Return [X, Y] of the center of cell containing provided text 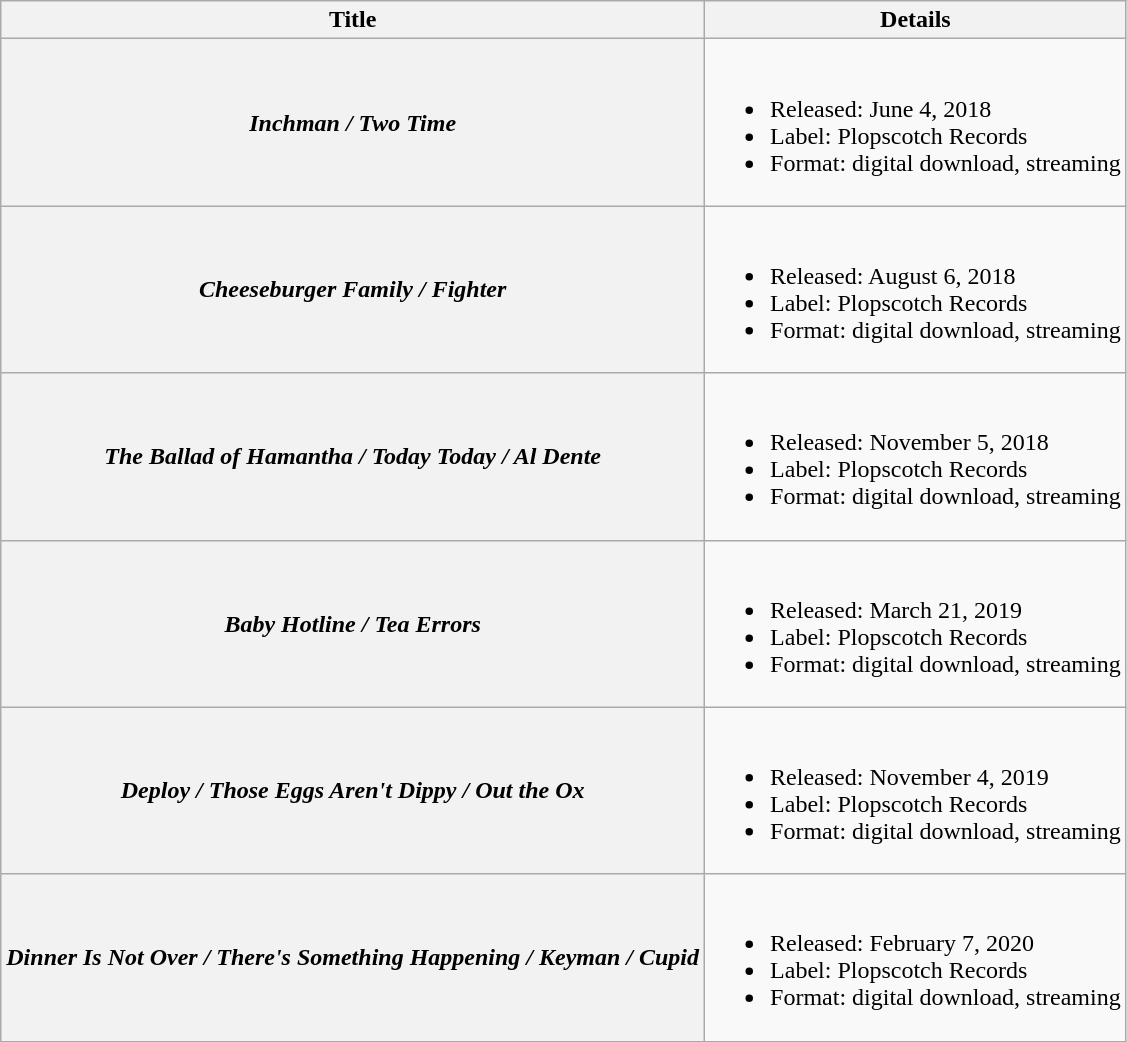
Released: August 6, 2018Label: Plopscotch RecordsFormat: digital download, streaming [916, 290]
Released: June 4, 2018Label: Plopscotch RecordsFormat: digital download, streaming [916, 122]
Released: March 21, 2019Label: Plopscotch RecordsFormat: digital download, streaming [916, 624]
Details [916, 20]
Released: November 5, 2018Label: Plopscotch RecordsFormat: digital download, streaming [916, 456]
Deploy / Those Eggs Aren't Dippy / Out the Ox [353, 790]
Title [353, 20]
The Ballad of Hamantha / Today Today / Al Dente [353, 456]
Released: November 4, 2019Label: Plopscotch RecordsFormat: digital download, streaming [916, 790]
Baby Hotline / Tea Errors [353, 624]
Cheeseburger Family / Fighter [353, 290]
Inchman / Two Time [353, 122]
Dinner Is Not Over / There's Something Happening / Keyman / Cupid [353, 958]
Released: February 7, 2020Label: Plopscotch RecordsFormat: digital download, streaming [916, 958]
